Find where the given text appears and provide that cell's center as (X, Y) coordinate. 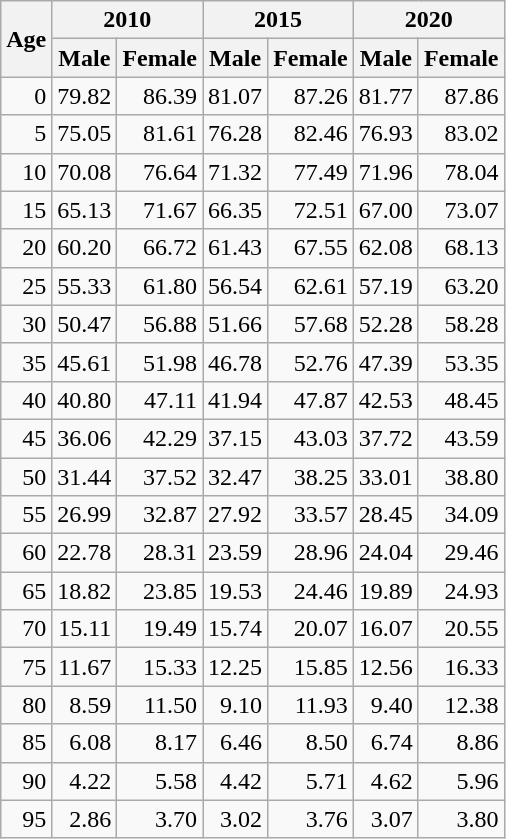
12.38 (461, 705)
25 (26, 286)
31.44 (84, 477)
Age (26, 39)
71.67 (160, 210)
61.43 (236, 248)
81.61 (160, 134)
87.26 (311, 96)
8.17 (160, 743)
15.85 (311, 667)
86.39 (160, 96)
47.11 (160, 400)
19.89 (386, 591)
60.20 (84, 248)
66.35 (236, 210)
90 (26, 781)
58.28 (461, 324)
40.80 (84, 400)
28.31 (160, 553)
8.86 (461, 743)
10 (26, 172)
18.82 (84, 591)
65 (26, 591)
38.25 (311, 477)
61.80 (160, 286)
70.08 (84, 172)
77.49 (311, 172)
2.86 (84, 819)
9.10 (236, 705)
24.93 (461, 591)
3.76 (311, 819)
65.13 (84, 210)
60 (26, 553)
27.92 (236, 515)
57.19 (386, 286)
50 (26, 477)
56.54 (236, 286)
16.33 (461, 667)
63.20 (461, 286)
70 (26, 629)
79.82 (84, 96)
71.32 (236, 172)
38.80 (461, 477)
36.06 (84, 438)
78.04 (461, 172)
67.55 (311, 248)
47.39 (386, 362)
9.40 (386, 705)
32.87 (160, 515)
43.03 (311, 438)
62.61 (311, 286)
62.08 (386, 248)
8.50 (311, 743)
20 (26, 248)
24.04 (386, 553)
6.46 (236, 743)
26.99 (84, 515)
19.53 (236, 591)
34.09 (461, 515)
22.78 (84, 553)
15 (26, 210)
29.46 (461, 553)
72.51 (311, 210)
45.61 (84, 362)
42.29 (160, 438)
12.25 (236, 667)
2020 (428, 20)
33.01 (386, 477)
85 (26, 743)
0 (26, 96)
87.86 (461, 96)
47.87 (311, 400)
80 (26, 705)
2015 (278, 20)
42.53 (386, 400)
37.72 (386, 438)
32.47 (236, 477)
41.94 (236, 400)
66.72 (160, 248)
12.56 (386, 667)
57.68 (311, 324)
5.58 (160, 781)
52.76 (311, 362)
35 (26, 362)
30 (26, 324)
16.07 (386, 629)
3.02 (236, 819)
15.74 (236, 629)
75 (26, 667)
4.62 (386, 781)
3.07 (386, 819)
15.33 (160, 667)
43.59 (461, 438)
45 (26, 438)
20.55 (461, 629)
76.28 (236, 134)
28.45 (386, 515)
46.78 (236, 362)
95 (26, 819)
15.11 (84, 629)
33.57 (311, 515)
5.96 (461, 781)
37.52 (160, 477)
4.22 (84, 781)
11.93 (311, 705)
55.33 (84, 286)
68.13 (461, 248)
19.49 (160, 629)
50.47 (84, 324)
23.85 (160, 591)
11.50 (160, 705)
52.28 (386, 324)
3.80 (461, 819)
3.70 (160, 819)
75.05 (84, 134)
81.77 (386, 96)
53.35 (461, 362)
81.07 (236, 96)
20.07 (311, 629)
37.15 (236, 438)
23.59 (236, 553)
82.46 (311, 134)
48.45 (461, 400)
76.64 (160, 172)
5.71 (311, 781)
11.67 (84, 667)
51.98 (160, 362)
5 (26, 134)
76.93 (386, 134)
24.46 (311, 591)
83.02 (461, 134)
28.96 (311, 553)
6.08 (84, 743)
4.42 (236, 781)
8.59 (84, 705)
6.74 (386, 743)
67.00 (386, 210)
2010 (128, 20)
51.66 (236, 324)
40 (26, 400)
56.88 (160, 324)
55 (26, 515)
73.07 (461, 210)
71.96 (386, 172)
